Detect which cell encompasses the target text, then output its (X, Y) center coordinate. 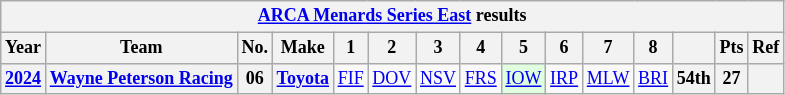
5 (524, 48)
8 (654, 48)
Wayne Peterson Racing (141, 78)
27 (732, 78)
No. (254, 48)
Toyota (302, 78)
7 (608, 48)
IOW (524, 78)
FRS (480, 78)
3 (438, 48)
Ref (766, 48)
Team (141, 48)
FIF (350, 78)
1 (350, 48)
DOV (392, 78)
06 (254, 78)
Pts (732, 48)
ARCA Menards Series East results (392, 16)
2 (392, 48)
Year (24, 48)
IRP (564, 78)
Make (302, 48)
4 (480, 48)
2024 (24, 78)
54th (694, 78)
BRI (654, 78)
MLW (608, 78)
NSV (438, 78)
6 (564, 48)
